Capture the cell that displays the provided text and extract its (X, Y) central coordinate. 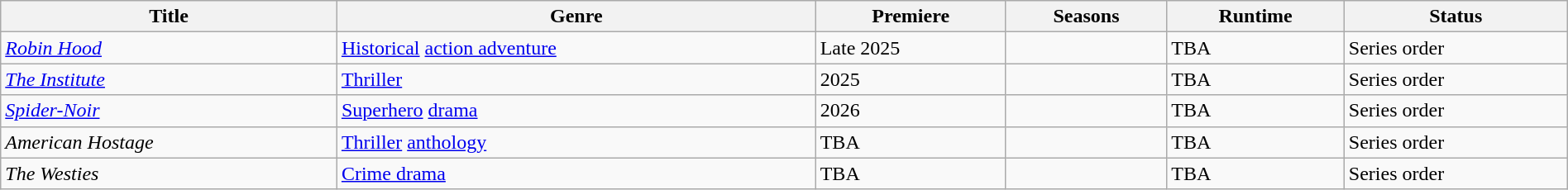
American Hostage (169, 142)
Title (169, 17)
Seasons (1087, 17)
2025 (911, 79)
The Westies (169, 173)
Crime drama (576, 173)
Spider-Noir (169, 111)
Historical action adventure (576, 48)
Status (1456, 17)
The Institute (169, 79)
Thriller anthology (576, 142)
Premiere (911, 17)
Superhero drama (576, 111)
Runtime (1255, 17)
Late 2025 (911, 48)
2026 (911, 111)
Robin Hood (169, 48)
Genre (576, 17)
Thriller (576, 79)
